Detect which cell encompasses the target text, then output its [X, Y] center coordinate. 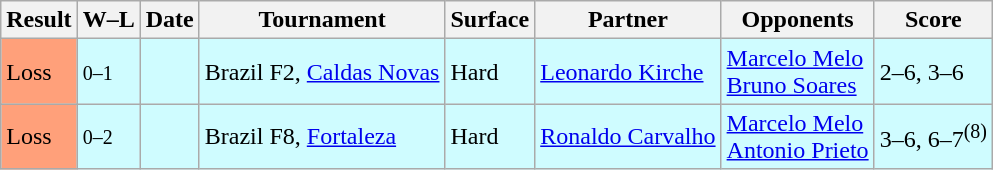
Result [39, 20]
0–2 [108, 136]
Date [170, 20]
Marcelo Melo Antonio Prieto [798, 136]
Partner [628, 20]
Opponents [798, 20]
0–1 [108, 72]
Brazil F8, Fortaleza [322, 136]
3–6, 6–7(8) [933, 136]
W–L [108, 20]
Marcelo Melo Bruno Soares [798, 72]
Ronaldo Carvalho [628, 136]
Brazil F2, Caldas Novas [322, 72]
Surface [490, 20]
Tournament [322, 20]
2–6, 3–6 [933, 72]
Score [933, 20]
Leonardo Kirche [628, 72]
